Capture the cell that displays the provided text and extract its [x, y] central coordinate. 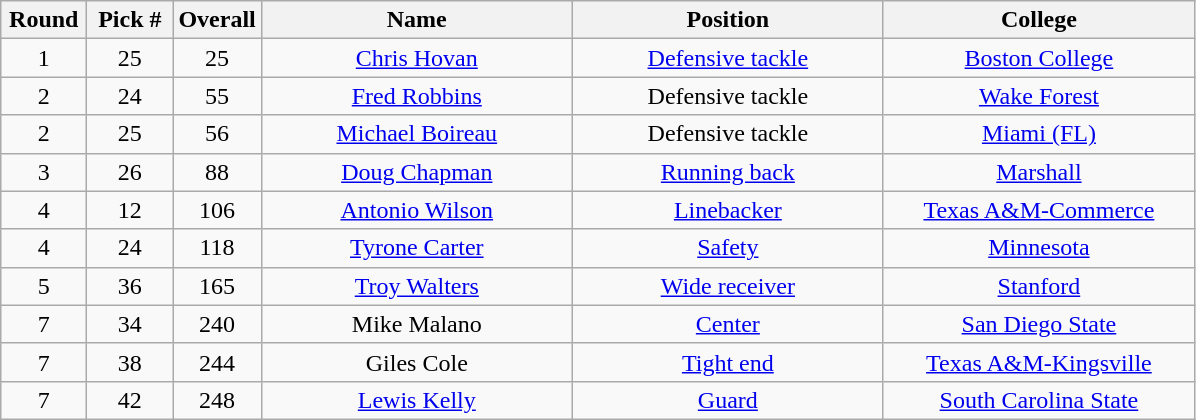
Fred Robbins [416, 96]
Antonio Wilson [416, 210]
Center [728, 324]
36 [130, 286]
College [1038, 20]
Round [44, 20]
42 [130, 400]
Michael Boireau [416, 134]
106 [217, 210]
Running back [728, 172]
Lewis Kelly [416, 400]
1 [44, 58]
Stanford [1038, 286]
3 [44, 172]
55 [217, 96]
240 [217, 324]
Boston College [1038, 58]
Texas A&M-Kingsville [1038, 362]
Giles Cole [416, 362]
Chris Hovan [416, 58]
San Diego State [1038, 324]
165 [217, 286]
244 [217, 362]
248 [217, 400]
Name [416, 20]
12 [130, 210]
38 [130, 362]
Safety [728, 248]
5 [44, 286]
Tyrone Carter [416, 248]
Miami (FL) [1038, 134]
118 [217, 248]
88 [217, 172]
Troy Walters [416, 286]
Marshall [1038, 172]
Mike Malano [416, 324]
Linebacker [728, 210]
Guard [728, 400]
Wake Forest [1038, 96]
56 [217, 134]
Wide receiver [728, 286]
Doug Chapman [416, 172]
Overall [217, 20]
Tight end [728, 362]
34 [130, 324]
Minnesota [1038, 248]
South Carolina State [1038, 400]
Texas A&M-Commerce [1038, 210]
Position [728, 20]
Pick # [130, 20]
26 [130, 172]
